Scan for the cell matching the given text and deliver its [x, y] coordinate at center. 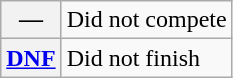
DNF [31, 58]
Did not finish [146, 58]
Did not compete [146, 20]
— [31, 20]
